Return (X, Y) of the center of cell containing provided text 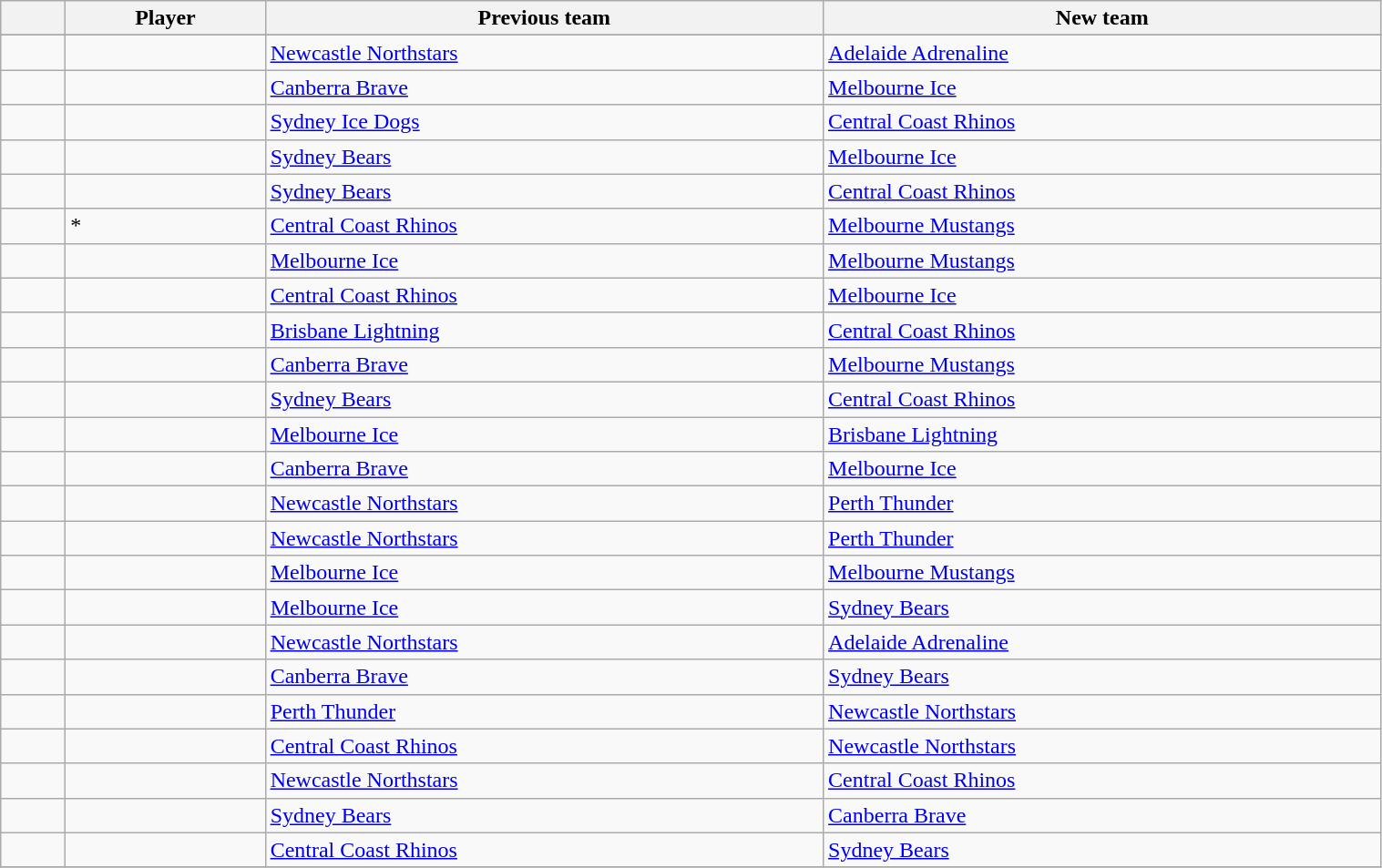
Previous team (544, 18)
Player (166, 18)
Sydney Ice Dogs (544, 122)
* (166, 226)
New team (1102, 18)
